Output the (X, Y) coordinate of the center of the cell containing the given text.  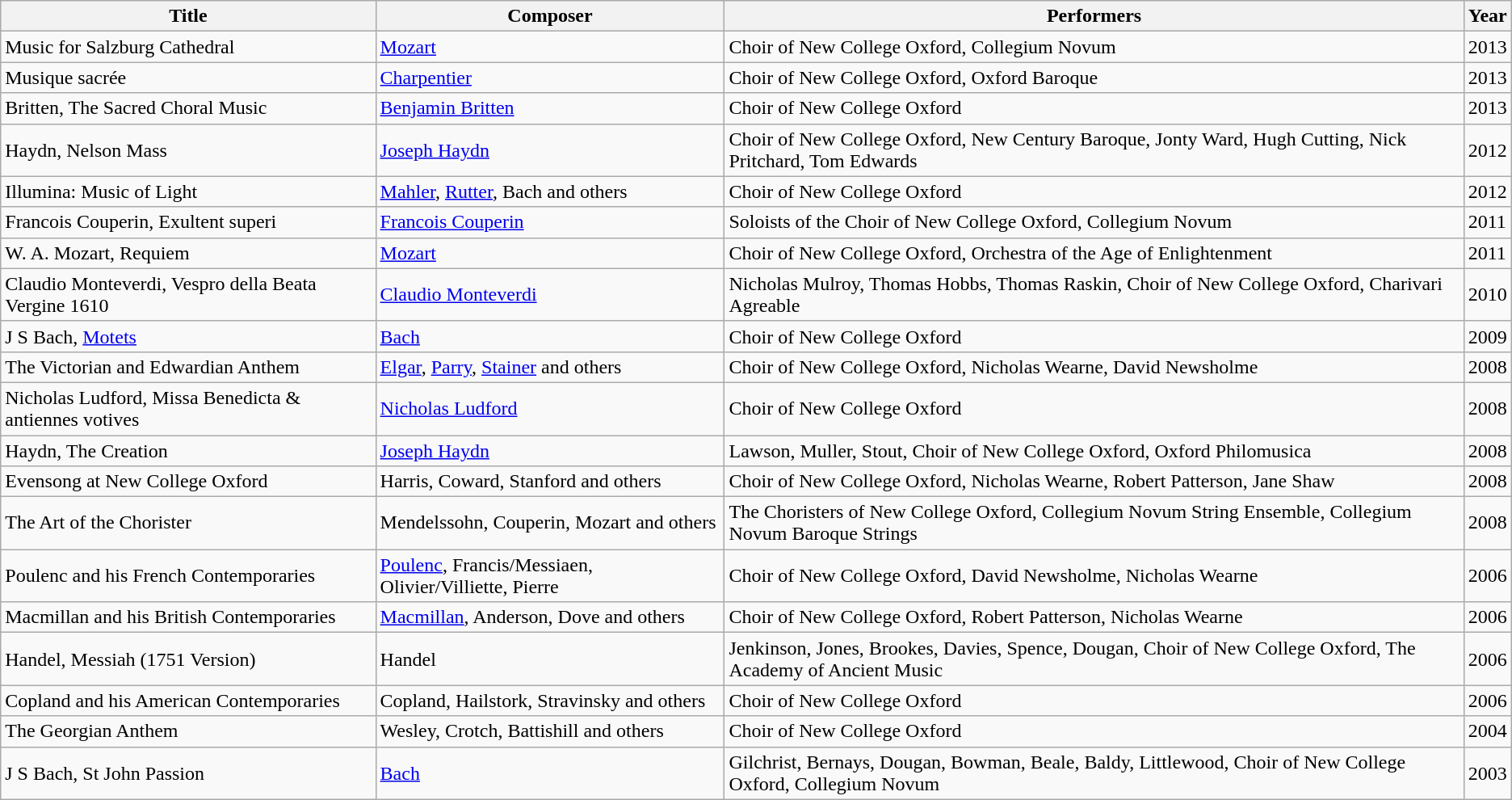
The Art of the Chorister (188, 524)
J S Bach, Motets (188, 336)
Jenkinson, Jones, Brookes, Davies, Spence, Dougan, Choir of New College Oxford, The Academy of Ancient Music (1094, 659)
Gilchrist, Bernays, Dougan, Bowman, Beale, Baldy, Littlewood, Choir of New College Oxford, Collegium Novum (1094, 773)
Macmillan and his British Contemporaries (188, 617)
Evensong at New College Oxford (188, 482)
Copland and his American Contemporaries (188, 701)
Nicholas Ludford (550, 409)
The Georgian Anthem (188, 731)
Claudio Monteverdi (550, 294)
Mendelssohn, Couperin, Mozart and others (550, 524)
Handel (550, 659)
Haydn, The Creation (188, 450)
Choir of New College Oxford, New Century Baroque, Jonty Ward, Hugh Cutting, Nick Pritchard, Tom Edwards (1094, 150)
The Victorian and Edwardian Anthem (188, 367)
Claudio Monteverdi, Vespro della Beata Vergine 1610 (188, 294)
Francois Couperin (550, 222)
Performers (1094, 16)
W. A. Mozart, Requiem (188, 253)
Choir of New College Oxford, Nicholas Wearne, David Newsholme (1094, 367)
Choir of New College Oxford, Orchestra of the Age of Enlightenment (1094, 253)
Choir of New College Oxford, Robert Patterson, Nicholas Wearne (1094, 617)
Choir of New College Oxford, Collegium Novum (1094, 47)
Charpentier (550, 78)
J S Bach, St John Passion (188, 773)
Composer (550, 16)
Musique sacrée (188, 78)
Nicholas Mulroy, Thomas Hobbs, Thomas Raskin, Choir of New College Oxford, Charivari Agreable (1094, 294)
Copland, Hailstork, Stravinsky and others (550, 701)
Benjamin Britten (550, 108)
Harris, Coward, Stanford and others (550, 482)
2009 (1488, 336)
2003 (1488, 773)
Soloists of the Choir of New College Oxford, Collegium Novum (1094, 222)
2004 (1488, 731)
Haydn, Nelson Mass (188, 150)
Handel, Messiah (1751 Version) (188, 659)
Macmillan, Anderson, Dove and others (550, 617)
The Choristers of New College Oxford, Collegium Novum String Ensemble, Collegium Novum Baroque Strings (1094, 524)
Year (1488, 16)
Title (188, 16)
Britten, The Sacred Choral Music (188, 108)
Poulenc and his French Contemporaries (188, 575)
Music for Salzburg Cathedral (188, 47)
Wesley, Crotch, Battishill and others (550, 731)
Illumina: Music of Light (188, 192)
2010 (1488, 294)
Choir of New College Oxford, Oxford Baroque (1094, 78)
Elgar, Parry, Stainer and others (550, 367)
Mahler, Rutter, Bach and others (550, 192)
Poulenc, Francis/Messiaen, Olivier/Villiette, Pierre (550, 575)
Lawson, Muller, Stout, Choir of New College Oxford, Oxford Philomusica (1094, 450)
Nicholas Ludford, Missa Benedicta & antiennes votives (188, 409)
Choir of New College Oxford, Nicholas Wearne, Robert Patterson, Jane Shaw (1094, 482)
Choir of New College Oxford, David Newsholme, Nicholas Wearne (1094, 575)
Francois Couperin, Exultent superi (188, 222)
